Capture the cell that displays the provided text and extract its [X, Y] central coordinate. 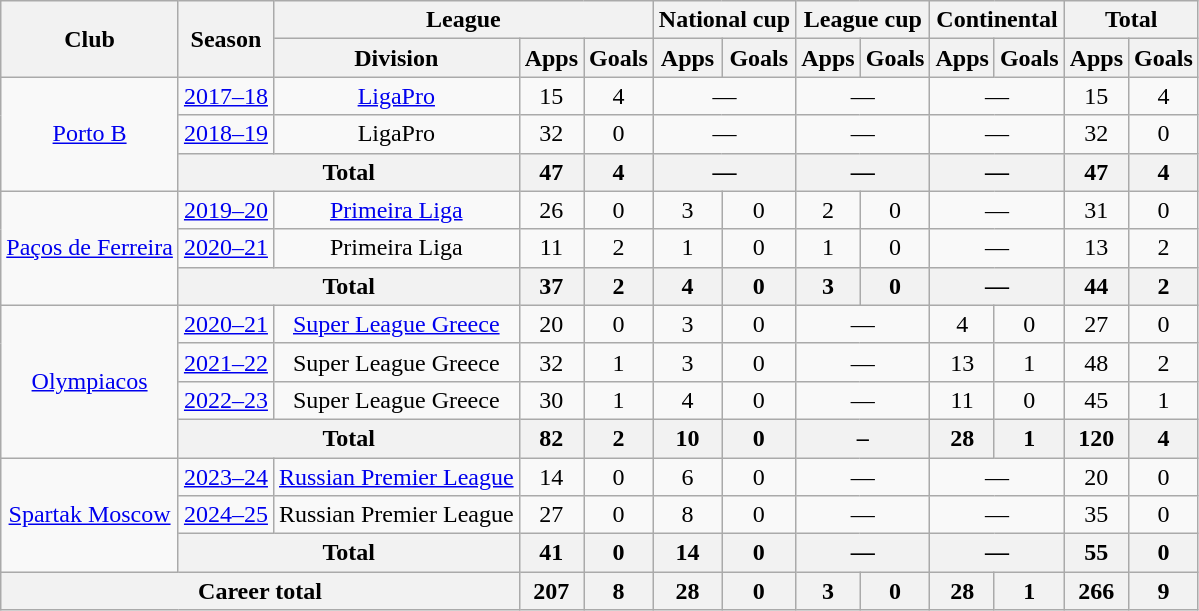
2023–24 [226, 477]
2024–25 [226, 515]
2022–23 [226, 400]
Season [226, 39]
82 [551, 438]
45 [1096, 400]
41 [551, 553]
6 [687, 477]
120 [1096, 438]
55 [1096, 553]
35 [1096, 515]
Career total [260, 591]
31 [1096, 210]
2017–18 [226, 96]
– [863, 438]
League [463, 20]
207 [551, 591]
National cup [724, 20]
Club [90, 39]
2018–19 [226, 134]
2019–20 [226, 210]
48 [1096, 362]
9 [1164, 591]
Olympiacos [90, 381]
Spartak Moscow [90, 515]
Continental [997, 20]
37 [551, 286]
League cup [863, 20]
266 [1096, 591]
30 [551, 400]
26 [551, 210]
Division [396, 58]
44 [1096, 286]
10 [687, 438]
Paços de Ferreira [90, 248]
2021–22 [226, 362]
Porto B [90, 134]
